Scan for the cell matching the given text and deliver its (X, Y) coordinate at center. 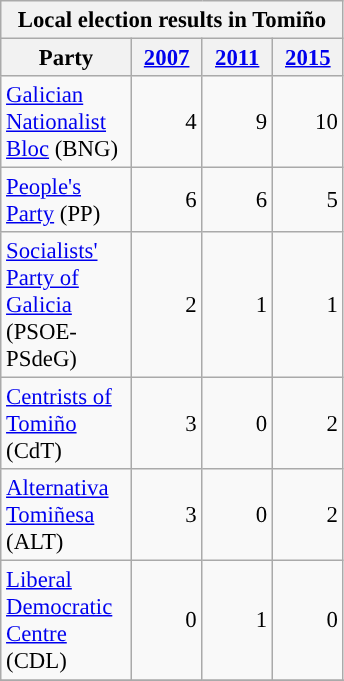
2011 (238, 58)
9 (238, 122)
Local election results in Tomiño (172, 20)
Party (66, 58)
Liberal Democratic Centre (CDL) (66, 620)
2007 (166, 58)
10 (308, 122)
People's Party (PP) (66, 200)
2015 (308, 58)
Alternativa Tomiñesa (ALT) (66, 516)
5 (308, 200)
Centrists of Tomiño (CdT) (66, 424)
4 (166, 122)
Galician Nationalist Bloc (BNG) (66, 122)
Socialists' Party of Galicia (PSOE-PSdeG) (66, 305)
